Provide the (X, Y) coordinate of the cell's center where the given text is located.  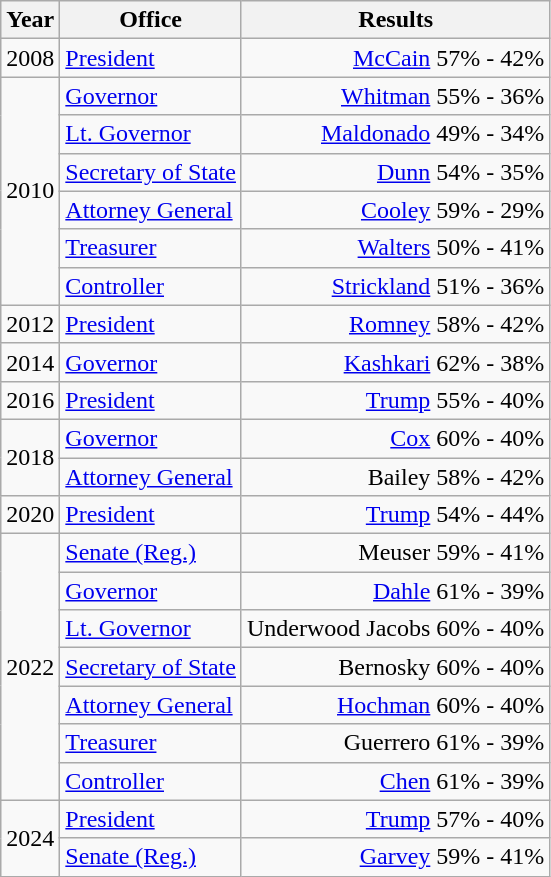
2020 (30, 515)
Results (395, 20)
Trump 55% - 40% (395, 400)
2010 (30, 191)
Bailey 58% - 42% (395, 477)
2012 (30, 324)
Kashkari 62% - 38% (395, 362)
Whitman 55% - 36% (395, 96)
Strickland 51% - 36% (395, 286)
McCain 57% - 42% (395, 58)
Cooley 59% - 29% (395, 210)
Trump 57% - 40% (395, 819)
2024 (30, 838)
Garvey 59% - 41% (395, 857)
Office (151, 20)
2014 (30, 362)
Year (30, 20)
2018 (30, 457)
2008 (30, 58)
Meuser 59% - 41% (395, 553)
Trump 54% - 44% (395, 515)
Walters 50% - 41% (395, 248)
Hochman 60% - 40% (395, 705)
Dahle 61% - 39% (395, 591)
Bernosky 60% - 40% (395, 667)
2016 (30, 400)
Dunn 54% - 35% (395, 172)
Guerrero 61% - 39% (395, 743)
Maldonado 49% - 34% (395, 134)
Chen 61% - 39% (395, 781)
2022 (30, 667)
Underwood Jacobs 60% - 40% (395, 629)
Romney 58% - 42% (395, 324)
Cox 60% - 40% (395, 438)
